Scan for the cell matching the given text and deliver its (x, y) coordinate at center. 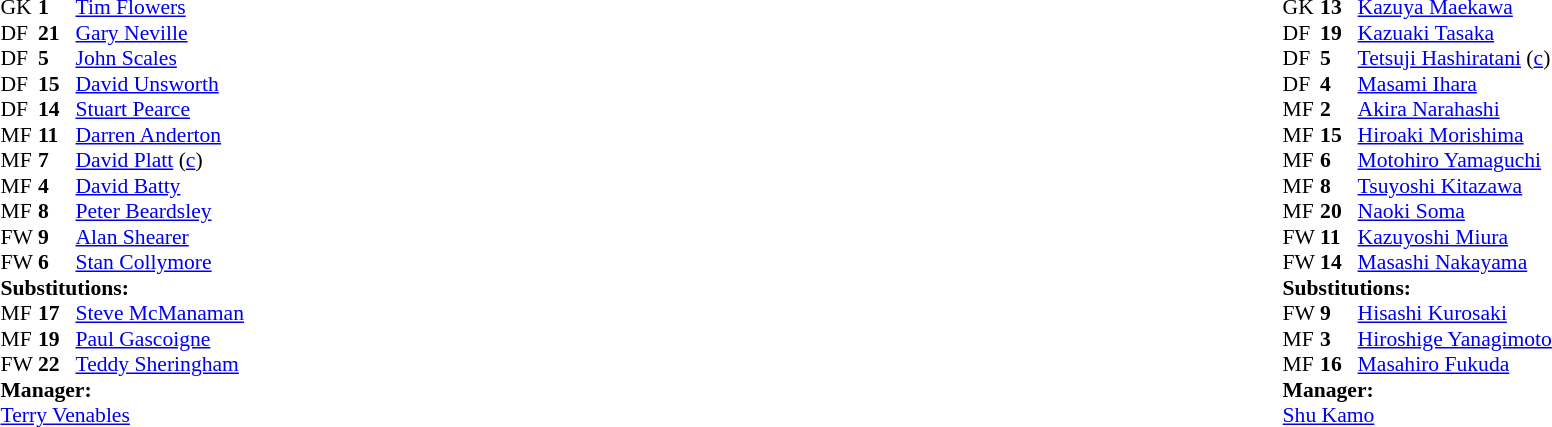
Peter Beardsley (160, 211)
22 (57, 365)
Kazuaki Tasaka (1455, 33)
Gary Neville (160, 33)
2 (1339, 109)
20 (1339, 211)
Akira Narahashi (1455, 109)
Motohiro Yamaguchi (1455, 161)
Darren Anderton (160, 135)
Hisashi Kurosaki (1455, 313)
Masashi Nakayama (1455, 263)
Hiroshige Yanagimoto (1455, 339)
Teddy Sheringham (160, 365)
Paul Gascoigne (160, 339)
Naoki Soma (1455, 211)
Alan Shearer (160, 237)
Kazuyoshi Miura (1455, 237)
David Platt (c) (160, 161)
Tsuyoshi Kitazawa (1455, 186)
7 (57, 161)
Tetsuji Hashiratani (c) (1455, 59)
David Batty (160, 186)
Masami Ihara (1455, 84)
17 (57, 313)
16 (1339, 365)
Masahiro Fukuda (1455, 365)
Stuart Pearce (160, 109)
21 (57, 33)
John Scales (160, 59)
Stan Collymore (160, 263)
Hiroaki Morishima (1455, 135)
3 (1339, 339)
David Unsworth (160, 84)
Steve McManaman (160, 313)
